Return [x, y] of the center of cell containing provided text 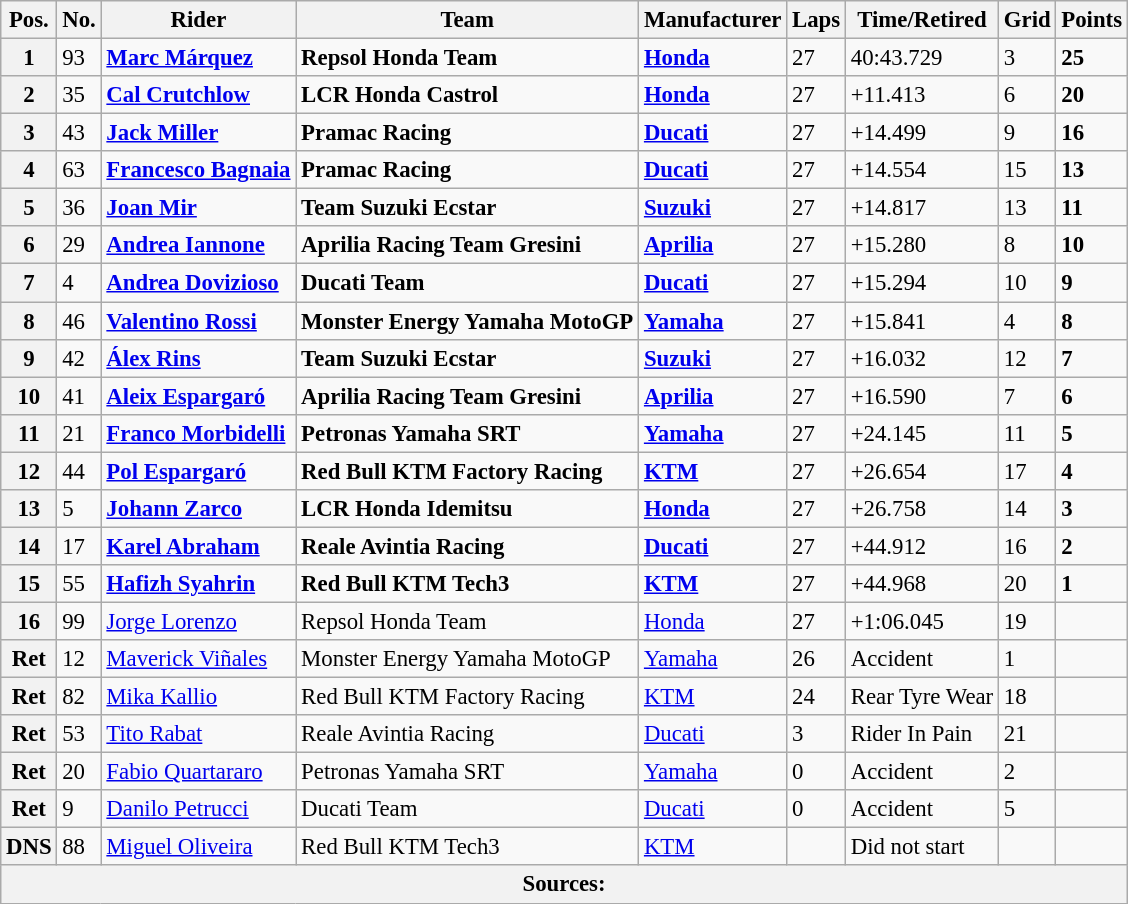
88 [79, 847]
Did not start [922, 847]
Franco Morbidelli [198, 433]
19 [1028, 621]
+15.294 [922, 283]
Points [1092, 20]
63 [79, 170]
+11.413 [922, 95]
Andrea Iannone [198, 245]
Aleix Espargaró [198, 396]
53 [79, 734]
+16.032 [922, 358]
No. [79, 20]
Team [468, 20]
Cal Crutchlow [198, 95]
Joan Mir [198, 208]
Miguel Oliveira [198, 847]
Hafizh Syahrin [198, 584]
82 [79, 697]
Laps [816, 20]
Grid [1028, 20]
42 [79, 358]
44 [79, 471]
29 [79, 245]
Marc Márquez [198, 58]
Andrea Dovizioso [198, 283]
+26.758 [922, 509]
Sources: [564, 885]
+15.280 [922, 245]
Mika Kallio [198, 697]
+44.912 [922, 546]
Johann Zarco [198, 509]
+26.654 [922, 471]
+15.841 [922, 321]
40:43.729 [922, 58]
Maverick Viñales [198, 659]
Francesco Bagnaia [198, 170]
26 [816, 659]
Tito Rabat [198, 734]
Fabio Quartararo [198, 772]
Rider In Pain [922, 734]
Jack Miller [198, 133]
Time/Retired [922, 20]
25 [1092, 58]
43 [79, 133]
+14.817 [922, 208]
Jorge Lorenzo [198, 621]
36 [79, 208]
Pos. [29, 20]
55 [79, 584]
+1:06.045 [922, 621]
+14.499 [922, 133]
LCR Honda Castrol [468, 95]
+14.554 [922, 170]
Pol Espargaró [198, 471]
24 [816, 697]
Valentino Rossi [198, 321]
93 [79, 58]
+16.590 [922, 396]
DNS [29, 847]
+44.968 [922, 584]
41 [79, 396]
+24.145 [922, 433]
Karel Abraham [198, 546]
Rider [198, 20]
Álex Rins [198, 358]
Danilo Petrucci [198, 809]
Manufacturer [713, 20]
LCR Honda Idemitsu [468, 509]
35 [79, 95]
46 [79, 321]
Rear Tyre Wear [922, 697]
99 [79, 621]
18 [1028, 697]
